Detect which cell encompasses the target text, then output its (X, Y) center coordinate. 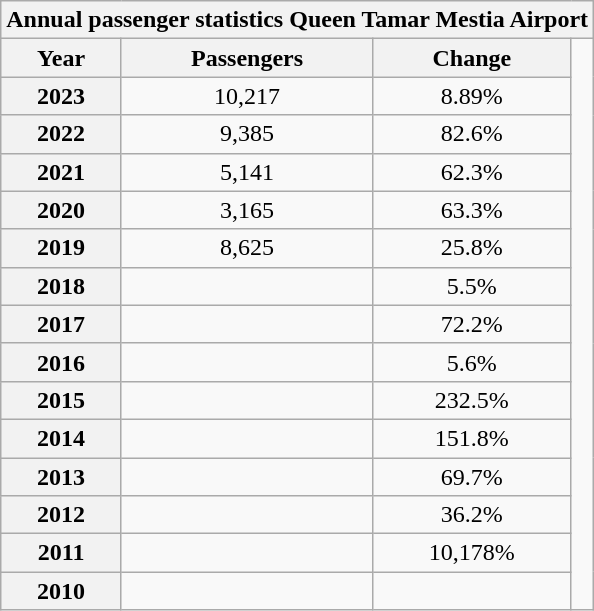
2016 (62, 362)
5,141 (246, 172)
Annual passenger statistics Queen Tamar Mestia Airport (298, 20)
2015 (62, 400)
2011 (62, 553)
232.5% (472, 400)
2014 (62, 438)
9,385 (246, 134)
72.2% (472, 324)
151.8% (472, 438)
69.7% (472, 477)
82.6% (472, 134)
2021 (62, 172)
62.3% (472, 172)
5.5% (472, 286)
2010 (62, 591)
Year (62, 58)
2013 (62, 477)
2023 (62, 96)
2018 (62, 286)
63.3% (472, 210)
2020 (62, 210)
Passengers (246, 58)
10,178% (472, 553)
8,625 (246, 248)
2017 (62, 324)
Change (472, 58)
2019 (62, 248)
2012 (62, 515)
5.6% (472, 362)
10,217 (246, 96)
36.2% (472, 515)
8.89% (472, 96)
25.8% (472, 248)
2022 (62, 134)
3,165 (246, 210)
